Find where the given text appears and provide that cell's center as [X, Y] coordinate. 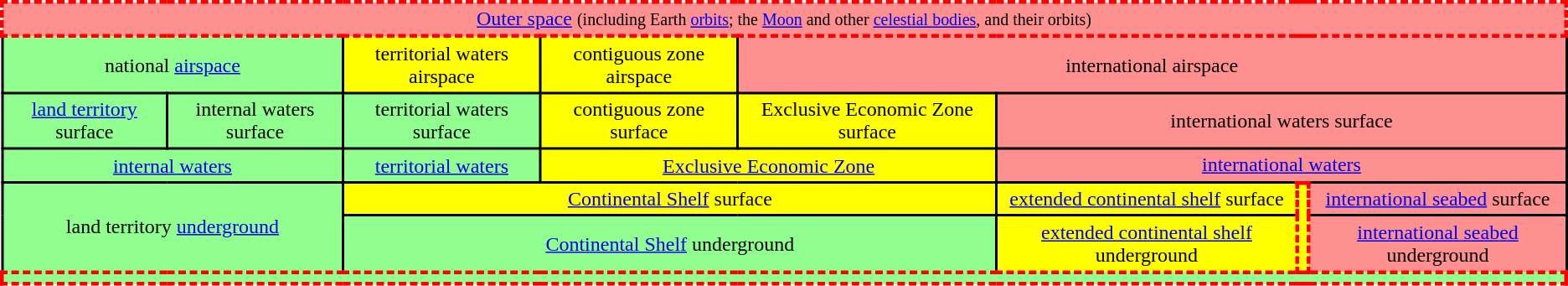
Exclusive Economic Zone surface [867, 121]
contiguous zone surface [638, 121]
international seabed surface [1437, 200]
international waters surface [1282, 121]
Continental Shelf surface [670, 200]
land territory underground [173, 228]
Exclusive Economic Zone [769, 165]
international seabed underground [1437, 243]
contiguous zone airspace [638, 64]
Continental Shelf underground [670, 243]
territorial waters [442, 165]
extended continental shelf surface [1147, 200]
land territory surface [84, 121]
Outer space (including Earth orbits; the Moon and other celestial bodies, and their orbits) [784, 18]
international airspace [1151, 64]
internal waters surface [255, 121]
extended continental shelf underground [1147, 243]
territorial waters airspace [442, 64]
internal waters [173, 165]
international waters [1282, 165]
national airspace [173, 64]
territorial waters surface [442, 121]
